From the cell containing the given text, extract its center point as (X, Y) coordinate. 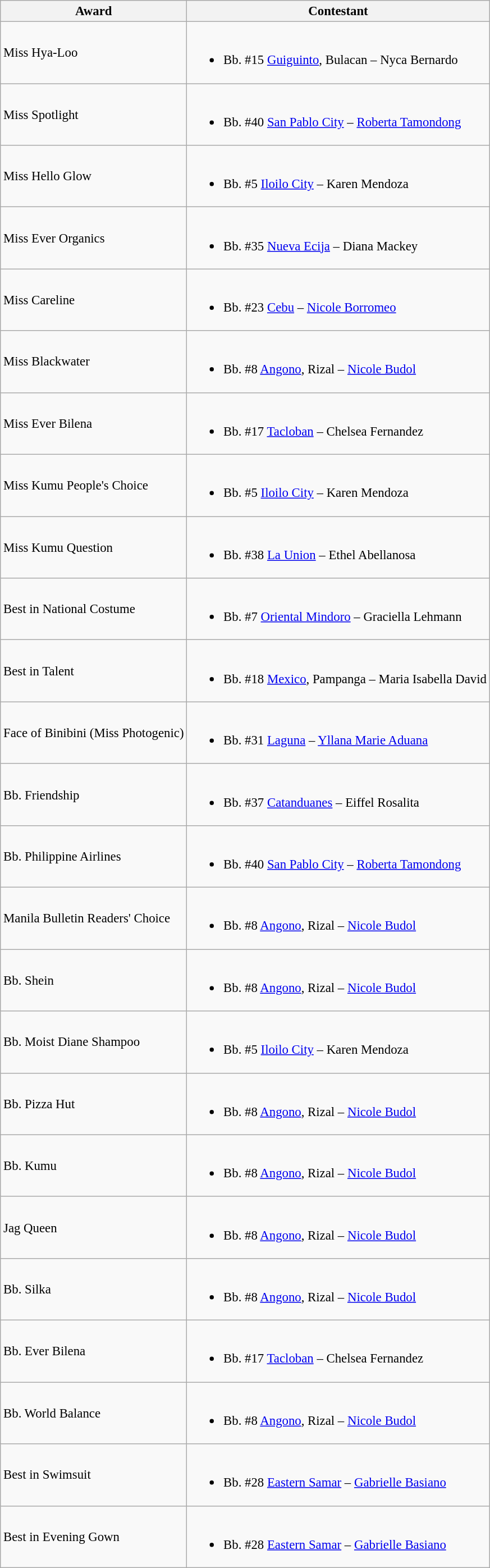
Miss Hya-Loo (94, 53)
Bb. Pizza Hut (94, 1104)
Best in National Costume (94, 609)
Bb. #15 Guiguinto, Bulacan – Nyca Bernardo (338, 53)
Jag Queen (94, 1228)
Miss Careline (94, 300)
Bb. #38 La Union – Ethel Abellanosa (338, 547)
Bb. #35 Nueva Ecija – Diana Mackey (338, 238)
Bb. Philippine Airlines (94, 857)
Miss Blackwater (94, 362)
Miss Spotlight (94, 115)
Bb. #18 Mexico, Pampanga – Maria Isabella David (338, 671)
Bb. Shein (94, 980)
Bb. Kumu (94, 1165)
Bb. Friendship (94, 794)
Contestant (338, 11)
Bb. Moist Diane Shampoo (94, 1042)
Miss Ever Organics (94, 238)
Miss Kumu Question (94, 547)
Award (94, 11)
Bb. #37 Catanduanes – Eiffel Rosalita (338, 794)
Manila Bulletin Readers' Choice (94, 918)
Bb. #7 Oriental Mindoro – Graciella Lehmann (338, 609)
Bb. Ever Bilena (94, 1351)
Miss Kumu People's Choice (94, 486)
Miss Ever Bilena (94, 423)
Miss Hello Glow (94, 176)
Bb. World Balance (94, 1413)
Face of Binibini (Miss Photogenic) (94, 733)
Best in Talent (94, 671)
Best in Evening Gown (94, 1537)
Best in Swimsuit (94, 1475)
Bb. Silka (94, 1290)
Bb. #23 Cebu – Nicole Borromeo (338, 300)
Bb. #31 Laguna – Yllana Marie Aduana (338, 733)
